Provide the (x, y) coordinate of the cell's center where the given text is located.  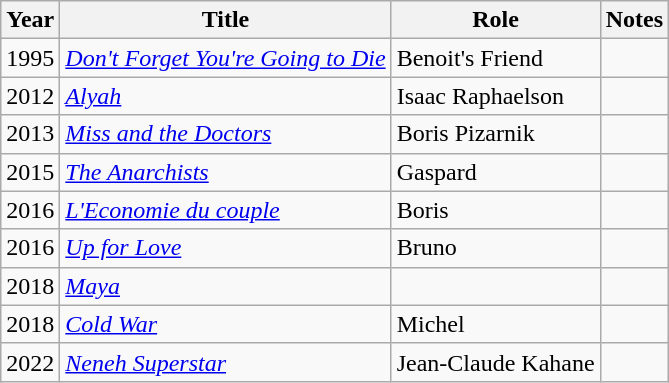
Boris (496, 210)
Title (226, 20)
2013 (30, 134)
Maya (226, 286)
Benoit's Friend (496, 58)
Don't Forget You're Going to Die (226, 58)
Michel (496, 324)
Isaac Raphaelson (496, 96)
Gaspard (496, 172)
2015 (30, 172)
The Anarchists (226, 172)
Year (30, 20)
2022 (30, 362)
Alyah (226, 96)
Jean-Claude Kahane (496, 362)
L'Economie du couple (226, 210)
Bruno (496, 248)
Neneh Superstar (226, 362)
Up for Love (226, 248)
Miss and the Doctors (226, 134)
Cold War (226, 324)
1995 (30, 58)
Role (496, 20)
2012 (30, 96)
Boris Pizarnik (496, 134)
Notes (634, 20)
